Search for the cell housing the specified text and yield its [X, Y] center coordinate. 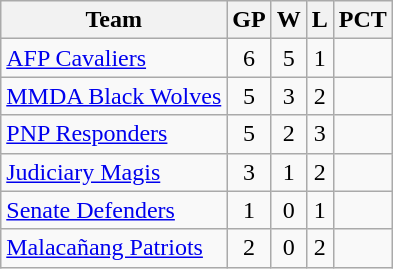
W [288, 20]
Malacañang Patriots [114, 248]
Judiciary Magis [114, 172]
Team [114, 20]
PNP Responders [114, 134]
L [320, 20]
6 [249, 58]
MMDA Black Wolves [114, 96]
Senate Defenders [114, 210]
PCT [362, 20]
AFP Cavaliers [114, 58]
GP [249, 20]
